Search for the cell housing the specified text and yield its [X, Y] center coordinate. 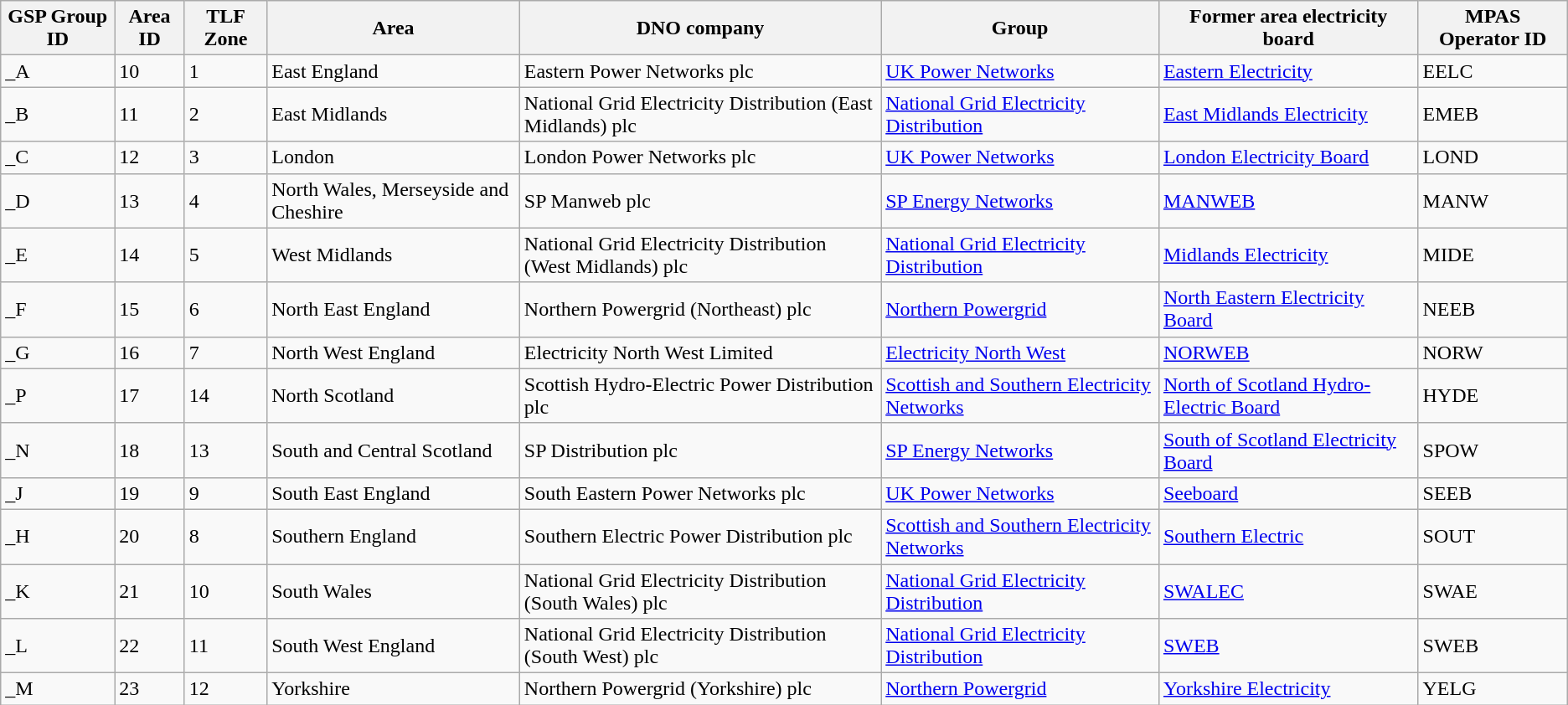
North Wales, Merseyside and Cheshire [394, 201]
Southern Electric [1288, 536]
_E [58, 255]
1 [225, 71]
_N [58, 450]
Group [1020, 28]
6 [225, 310]
_H [58, 536]
5 [225, 255]
SEEB [1493, 493]
East Midlands [394, 114]
Northern Powergrid (Yorkshire) plc [700, 689]
SP Manweb plc [700, 201]
North West England [394, 352]
National Grid Electricity Distribution (South Wales) plc [700, 591]
Electricity North West [1020, 352]
HYDE [1493, 395]
NORWEB [1288, 352]
Yorkshire [394, 689]
National Grid Electricity Distribution (West Midlands) plc [700, 255]
4 [225, 201]
Southern Electric Power Distribution plc [700, 536]
South and Central Scotland [394, 450]
South of Scotland Electricity Board [1288, 450]
SP Distribution plc [700, 450]
SPOW [1493, 450]
Former area electricity board [1288, 28]
MIDE [1493, 255]
9 [225, 493]
20 [150, 536]
_M [58, 689]
Eastern Power Networks plc [700, 71]
_P [58, 395]
Seeboard [1288, 493]
North of Scotland Hydro-Electric Board [1288, 395]
National Grid Electricity Distribution (East Midlands) plc [700, 114]
Eastern Electricity [1288, 71]
LOND [1493, 157]
23 [150, 689]
Northern Powergrid (Northeast) plc [700, 310]
18 [150, 450]
YELG [1493, 689]
3 [225, 157]
19 [150, 493]
DNO company [700, 28]
_K [58, 591]
North East England [394, 310]
16 [150, 352]
8 [225, 536]
East Midlands Electricity [1288, 114]
MPAS Operator ID [1493, 28]
National Grid Electricity Distribution (South West) plc [700, 646]
SWAE [1493, 591]
MANW [1493, 201]
South West England [394, 646]
7 [225, 352]
West Midlands [394, 255]
Area [394, 28]
GSP Group ID [58, 28]
Midlands Electricity [1288, 255]
15 [150, 310]
Area ID [150, 28]
EELC [1493, 71]
_F [58, 310]
SOUT [1493, 536]
Southern England [394, 536]
London [394, 157]
_G [58, 352]
22 [150, 646]
SWALEC [1288, 591]
London Electricity Board [1288, 157]
North Scotland [394, 395]
North Eastern Electricity Board [1288, 310]
_J [58, 493]
21 [150, 591]
NEEB [1493, 310]
Yorkshire Electricity [1288, 689]
Scottish Hydro-Electric Power Distribution plc [700, 395]
NORW [1493, 352]
South East England [394, 493]
East England [394, 71]
17 [150, 395]
2 [225, 114]
MANWEB [1288, 201]
_L [58, 646]
EMEB [1493, 114]
South Wales [394, 591]
_C [58, 157]
London Power Networks plc [700, 157]
Electricity North West Limited [700, 352]
TLF Zone [225, 28]
_B [58, 114]
South Eastern Power Networks plc [700, 493]
_D [58, 201]
_A [58, 71]
